Identify which cell holds the provided text, then report its [x, y] central coordinate. 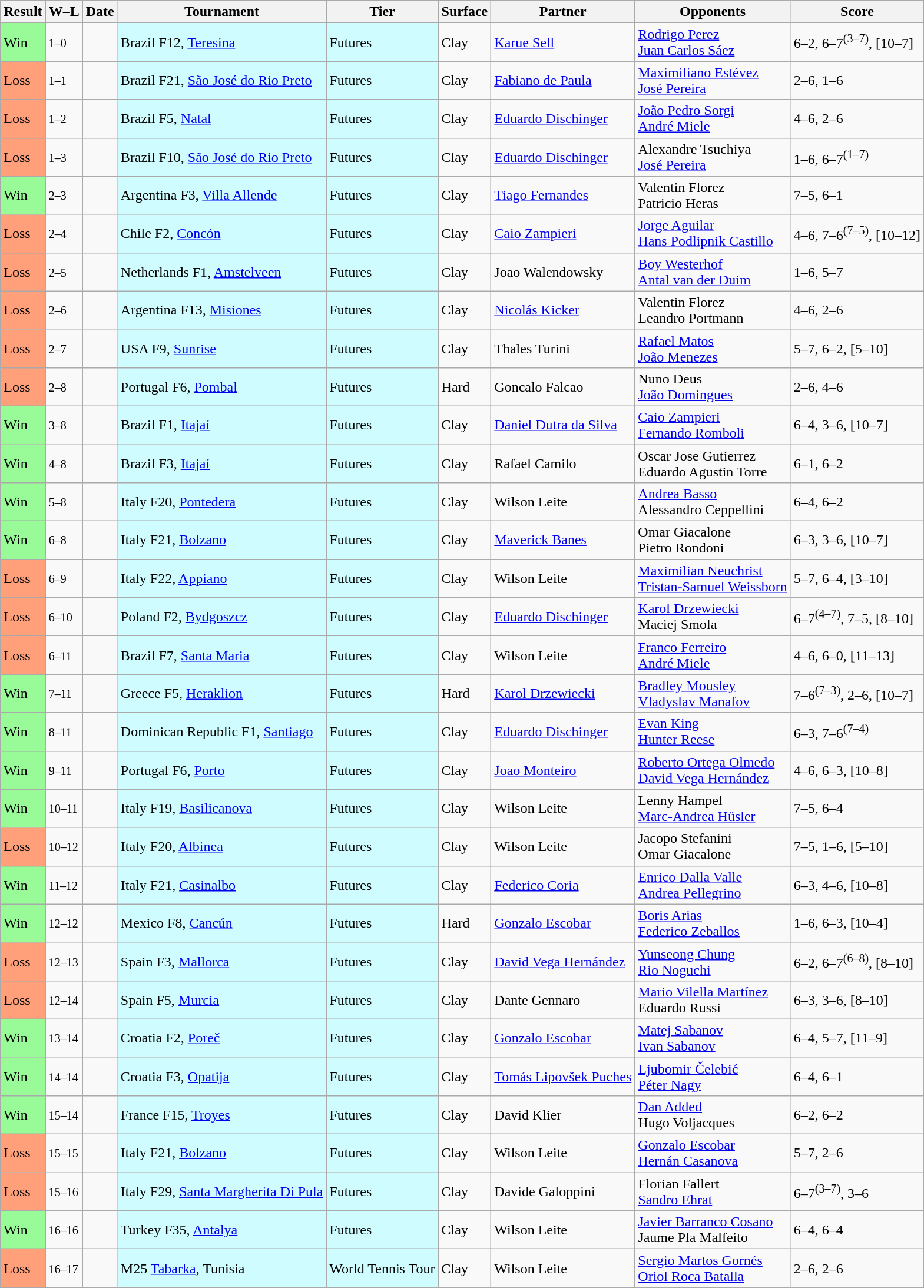
Tomás Lipovšek Puches [563, 1077]
Brazil F3, Itajaí [221, 463]
Tiago Fernandes [563, 196]
M25 Tabarka, Tunisia [221, 1269]
6–7(4–7), 7–5, [8–10] [857, 617]
1–3 [64, 157]
4–6, 7–6(7–5), [10–12] [857, 233]
Date [100, 12]
Boris Arias Federico Zeballos [713, 923]
Chile F2, Concón [221, 233]
4–8 [64, 463]
Mario Vilella Martínez Eduardo Russi [713, 1000]
Croatia F2, Poreč [221, 1038]
Valentin Florez Leandro Portmann [713, 310]
Davide Galoppini [563, 1192]
Dante Gennaro [563, 1000]
15–14 [64, 1115]
Javier Barranco Cosano Jaume Pla Malfeito [713, 1230]
7–5, 6–1 [857, 196]
13–14 [64, 1038]
Italy F21, Casinalbo [221, 885]
2–7 [64, 349]
7–5, 6–4 [857, 808]
1–6, 6–3, [10–4] [857, 923]
Argentina F3, Villa Allende [221, 196]
4–6, 6–3, [10–8] [857, 770]
Caio Zampieri [563, 233]
Matej Sabanov Ivan Sabanov [713, 1038]
6–4, 5–7, [11–9] [857, 1038]
Italy F20, Albinea [221, 847]
Italy F20, Pontedera [221, 502]
8–11 [64, 731]
7–6(7–3), 2–6, [10–7] [857, 694]
Maximiliano Estévez José Pereira [713, 80]
Italy F29, Santa Margherita Di Pula [221, 1192]
Opponents [713, 12]
USA F9, Sunrise [221, 349]
2–6, 1–6 [857, 80]
Poland F2, Bydgoszcz [221, 617]
6–11 [64, 655]
6–9 [64, 578]
3–8 [64, 425]
Bradley Mousley Vladyslav Manafov [713, 694]
David Klier [563, 1115]
1–6, 6–7(1–7) [857, 157]
João Pedro Sorgi André Miele [713, 119]
Maverick Banes [563, 541]
Dominican Republic F1, Santiago [221, 731]
6–7(3–7), 3–6 [857, 1192]
15–16 [64, 1192]
Joao Walendowsky [563, 272]
12–14 [64, 1000]
France F15, Troyes [221, 1115]
Brazil F5, Natal [221, 119]
6–4, 6–4 [857, 1230]
1–0 [64, 42]
Karol Drzewiecki [563, 694]
4–6, 6–0, [11–13] [857, 655]
Gonzalo Escobar Hernán Casanova [713, 1153]
11–12 [64, 885]
2–8 [64, 386]
5–7, 6–2, [5–10] [857, 349]
Brazil F12, Teresina [221, 42]
Federico Coria [563, 885]
1–2 [64, 119]
Andrea Basso Alessandro Ceppellini [713, 502]
5–8 [64, 502]
Argentina F13, Misiones [221, 310]
2–6, 4–6 [857, 386]
Spain F5, Murcia [221, 1000]
Roberto Ortega Olmedo David Vega Hernández [713, 770]
Mexico F8, Cancún [221, 923]
6–3, 4–6, [10–8] [857, 885]
7–11 [64, 694]
12–13 [64, 961]
2–6 [64, 310]
16–17 [64, 1269]
Goncalo Falcao [563, 386]
Franco Ferreiro André Miele [713, 655]
Dan Added Hugo Voljacques [713, 1115]
Rafael Camilo [563, 463]
Yunseong Chung Rio Noguchi [713, 961]
Croatia F3, Opatija [221, 1077]
Greece F5, Heraklion [221, 694]
Jorge Aguilar Hans Podlipnik Castillo [713, 233]
Fabiano de Paula [563, 80]
1–1 [64, 80]
Brazil F10, São José do Rio Preto [221, 157]
Netherlands F1, Amstelveen [221, 272]
Ljubomir Čelebić Péter Nagy [713, 1077]
Nuno Deus João Domingues [713, 386]
Rafael Matos João Menezes [713, 349]
Enrico Dalla Valle Andrea Pellegrino [713, 885]
Maximilian Neuchrist Tristan-Samuel Weissborn [713, 578]
Brazil F1, Itajaí [221, 425]
Italy F22, Appiano [221, 578]
Brazil F21, São José do Rio Preto [221, 80]
Nicolás Kicker [563, 310]
Lenny Hampel Marc-Andrea Hüsler [713, 808]
Surface [465, 12]
Omar Giacalone Pietro Rondoni [713, 541]
Joao Monteiro [563, 770]
Rodrigo Perez Juan Carlos Sáez [713, 42]
6–3, 3–6, [8–10] [857, 1000]
Alexandre Tsuchiya José Pereira [713, 157]
Partner [563, 12]
5–7, 2–6 [857, 1153]
Jacopo Stefanini Omar Giacalone [713, 847]
Evan King Hunter Reese [713, 731]
World Tennis Tour [382, 1269]
6–3, 3–6, [10–7] [857, 541]
2–6, 2–6 [857, 1269]
6–2, 6–7(6–8), [8–10] [857, 961]
2–5 [64, 272]
W–L [64, 12]
Oscar Jose Gutierrez Eduardo Agustin Torre [713, 463]
6–1, 6–2 [857, 463]
Daniel Dutra da Silva [563, 425]
Turkey F35, Antalya [221, 1230]
6–8 [64, 541]
Valentin Florez Patricio Heras [713, 196]
Score [857, 12]
6–2, 6–2 [857, 1115]
10–12 [64, 847]
14–14 [64, 1077]
Portugal F6, Porto [221, 770]
1–6, 5–7 [857, 272]
Tournament [221, 12]
6–10 [64, 617]
5–7, 6–4, [3–10] [857, 578]
Portugal F6, Pombal [221, 386]
6–2, 6–7(3–7), [10–7] [857, 42]
6–4, 6–2 [857, 502]
Caio Zampieri Fernando Romboli [713, 425]
2–4 [64, 233]
16–16 [64, 1230]
Italy F19, Basilicanova [221, 808]
Florian Fallert Sandro Ehrat [713, 1192]
15–15 [64, 1153]
Brazil F7, Santa Maria [221, 655]
Boy Westerhof Antal van der Duim [713, 272]
Result [23, 12]
Karue Sell [563, 42]
David Vega Hernández [563, 961]
Spain F3, Mallorca [221, 961]
9–11 [64, 770]
Tier [382, 12]
Sergio Martos Gornés Oriol Roca Batalla [713, 1269]
6–3, 7–6(7–4) [857, 731]
12–12 [64, 923]
7–5, 1–6, [5–10] [857, 847]
Karol Drzewiecki Maciej Smola [713, 617]
6–4, 3–6, [10–7] [857, 425]
2–3 [64, 196]
6–4, 6–1 [857, 1077]
Thales Turini [563, 349]
10–11 [64, 808]
